Find where the given text appears and provide that cell's center as [x, y] coordinate. 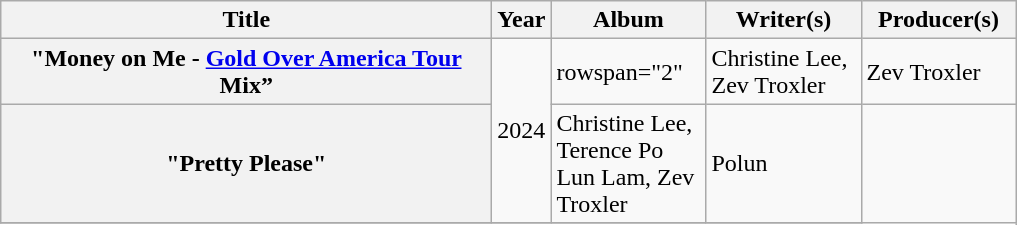
rowspan="2" [628, 72]
Album [628, 20]
Producer(s) [938, 20]
Title [246, 20]
"Money on Me - Gold Over America Tour Mix” [246, 72]
Writer(s) [784, 20]
Zev Troxler [938, 72]
2024 [522, 131]
Christine Lee, Zev Troxler [784, 72]
"Pretty Please" [246, 164]
Christine Lee, Terence Po Lun Lam, Zev Troxler [628, 164]
Year [522, 20]
Polun [784, 164]
